Pinpoint the cell where the given text exists, returning its [X, Y] midpoint coordinate. 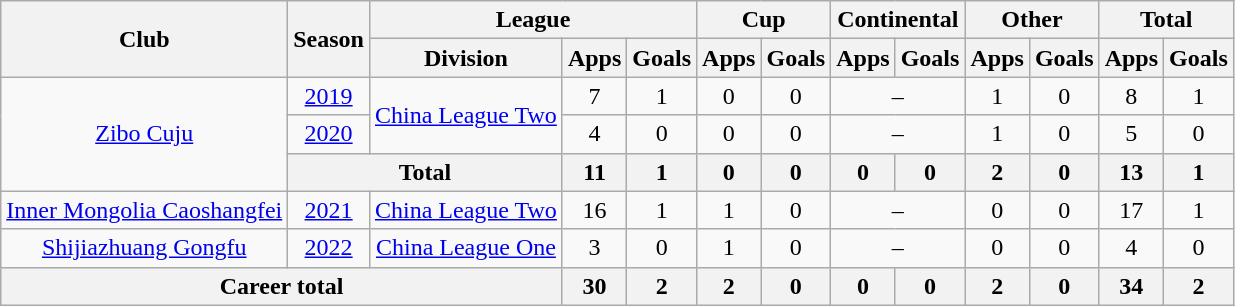
2021 [329, 210]
5 [1131, 134]
2020 [329, 134]
Continental [898, 20]
Zibo Cuju [144, 134]
2019 [329, 96]
Division [466, 58]
3 [594, 248]
League [532, 20]
Cup [764, 20]
13 [1131, 172]
Shijiazhuang Gongfu [144, 248]
Other [1032, 20]
Inner Mongolia Caoshangfei [144, 210]
China League One [466, 248]
2022 [329, 248]
Club [144, 39]
Season [329, 39]
34 [1131, 286]
16 [594, 210]
7 [594, 96]
11 [594, 172]
17 [1131, 210]
30 [594, 286]
Career total [282, 286]
8 [1131, 96]
